Provide the [X, Y] coordinate of the cell's center where the given text is located.  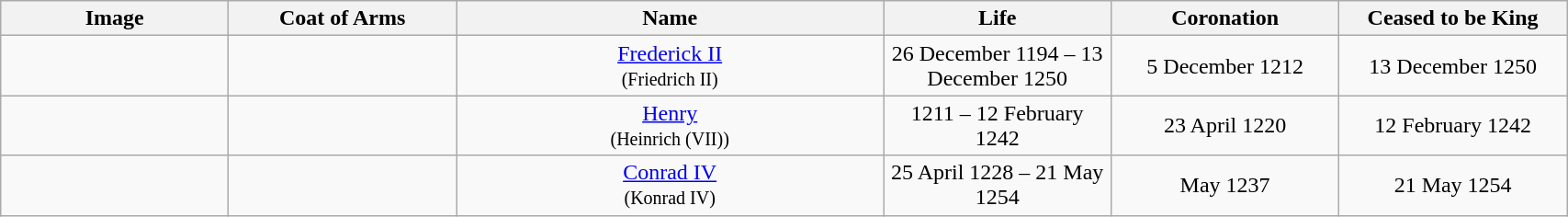
Coronation [1225, 18]
1211 – 12 February 1242 [998, 125]
13 December 1250 [1453, 66]
Coat of Arms [343, 18]
12 February 1242 [1453, 125]
Ceased to be King [1453, 18]
Life [998, 18]
Image [115, 18]
23 April 1220 [1225, 125]
5 December 1212 [1225, 66]
Conrad IV(Konrad IV) [671, 186]
Henry(Heinrich (VII)) [671, 125]
21 May 1254 [1453, 186]
25 April 1228 – 21 May 1254 [998, 186]
26 December 1194 – 13 December 1250 [998, 66]
May 1237 [1225, 186]
Frederick II(Friedrich II) [671, 66]
Name [671, 18]
